Determine the (x, y) coordinate at the center of the cell enclosing the given text.  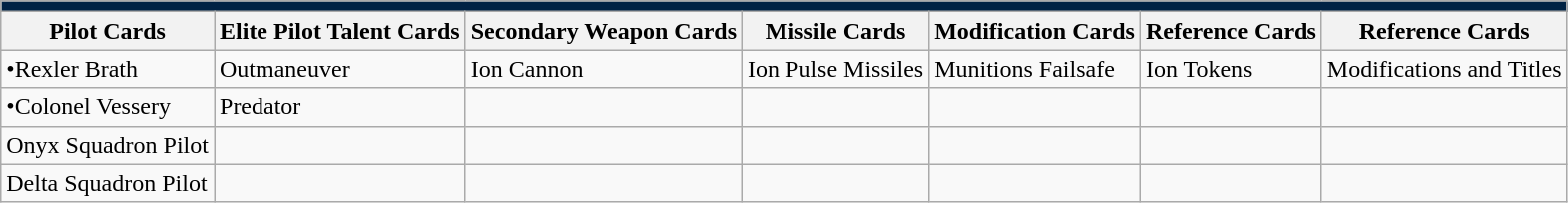
Ion Cannon (603, 69)
Ion Tokens (1231, 69)
Onyx Squadron Pilot (108, 145)
•Colonel Vessery (108, 107)
Predator (339, 107)
Missile Cards (836, 31)
Elite Pilot Talent Cards (339, 31)
Outmaneuver (339, 69)
Modification Cards (1035, 31)
Pilot Cards (108, 31)
Delta Squadron Pilot (108, 183)
Ion Pulse Missiles (836, 69)
Secondary Weapon Cards (603, 31)
•Rexler Brath (108, 69)
Munitions Failsafe (1035, 69)
Modifications and Titles (1444, 69)
